Search for the cell housing the specified text and yield its [X, Y] center coordinate. 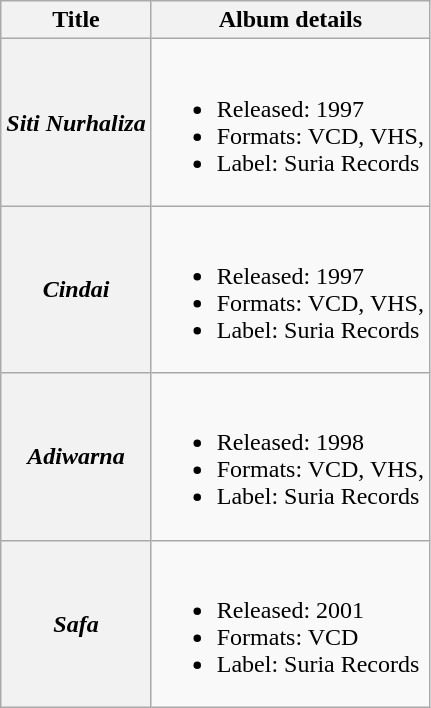
Album details [290, 20]
Title [76, 20]
Siti Nurhaliza [76, 122]
Released: 2001Formats: VCDLabel: Suria Records [290, 624]
Safa [76, 624]
Released: 1998Formats: VCD, VHS,Label: Suria Records [290, 456]
Adiwarna [76, 456]
Cindai [76, 290]
